Provide the (X, Y) coordinate of the cell's center where the given text is located.  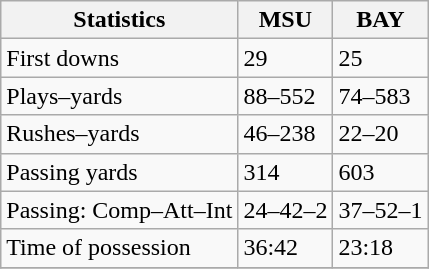
29 (286, 58)
Time of possession (120, 248)
603 (380, 172)
MSU (286, 20)
46–238 (286, 134)
24–42–2 (286, 210)
37–52–1 (380, 210)
Statistics (120, 20)
22–20 (380, 134)
BAY (380, 20)
Plays–yards (120, 96)
First downs (120, 58)
23:18 (380, 248)
74–583 (380, 96)
88–552 (286, 96)
314 (286, 172)
36:42 (286, 248)
Rushes–yards (120, 134)
Passing: Comp–Att–Int (120, 210)
25 (380, 58)
Passing yards (120, 172)
